Identify which cell holds the provided text, then report its (X, Y) central coordinate. 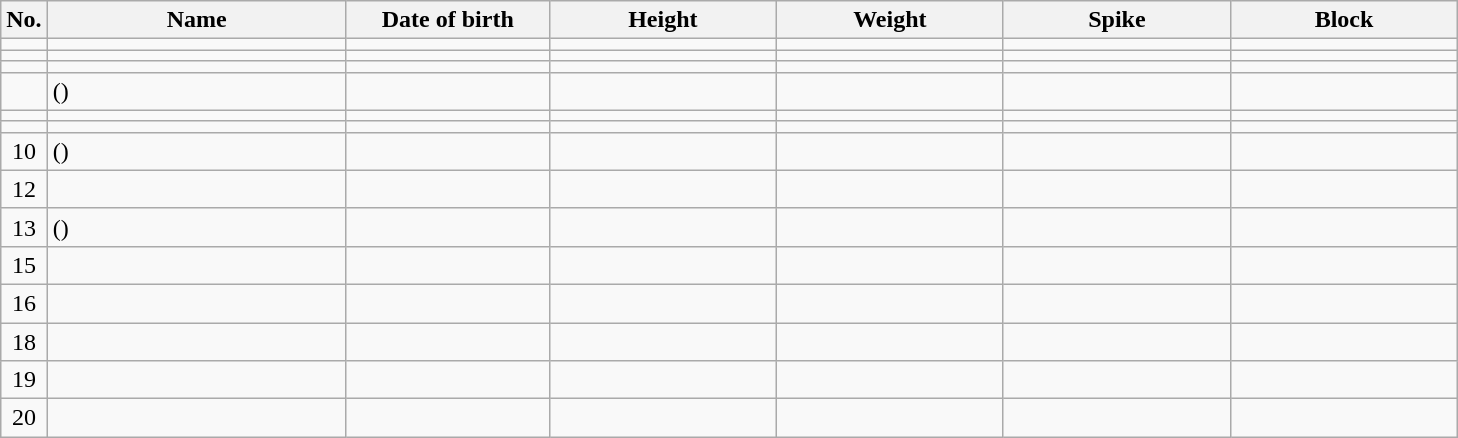
Name (196, 20)
16 (24, 303)
19 (24, 380)
Spike (1116, 20)
15 (24, 265)
No. (24, 20)
10 (24, 151)
13 (24, 227)
18 (24, 341)
Block (1344, 20)
Date of birth (448, 20)
20 (24, 418)
Height (662, 20)
Weight (890, 20)
12 (24, 189)
